Extract the (x, y) coordinate from the center of the cell holding the provided text.  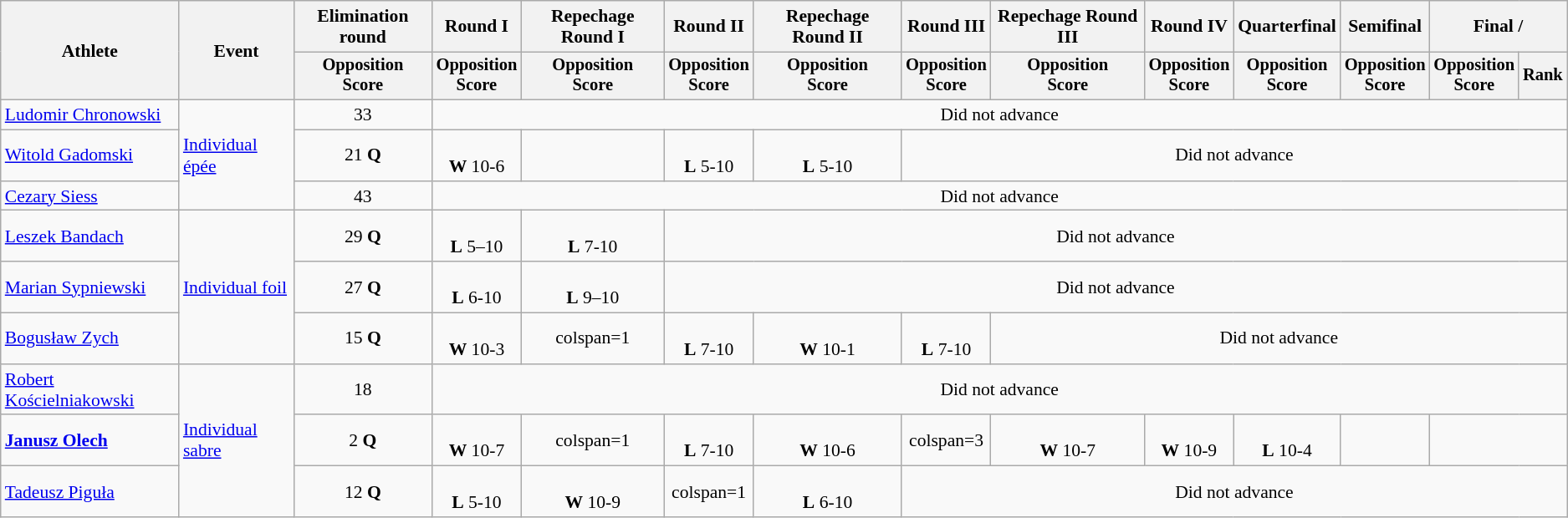
43 (363, 196)
L 5–10 (477, 236)
2 Q (363, 441)
Marian Sypniewski (90, 287)
Repechage Round I (592, 27)
L 9–10 (592, 287)
12 Q (363, 491)
Individual sabre (236, 441)
Bogusław Zych (90, 339)
Leszek Bandach (90, 236)
Rank (1543, 76)
Individual épée (236, 155)
Round IV (1189, 27)
33 (363, 115)
colspan=3 (947, 441)
Quarterfinal (1287, 27)
Ludomir Chronowski (90, 115)
27 Q (363, 287)
15 Q (363, 339)
Individual foil (236, 287)
Final / (1498, 27)
Round I (477, 27)
Robert Kościelniakowski (90, 389)
W 10-3 (477, 339)
Repechage Round II (828, 27)
Witold Gadomski (90, 155)
Repechage Round III (1068, 27)
29 Q (363, 236)
Cezary Siess (90, 196)
18 (363, 389)
Round II (709, 27)
Event (236, 50)
Tadeusz Piguła (90, 491)
Round III (947, 27)
21 Q (363, 155)
W 10-1 (828, 339)
L 10-4 (1287, 441)
Athlete (90, 50)
Semifinal (1385, 27)
Elimination round (363, 27)
Janusz Olech (90, 441)
